Extract the [x, y] coordinate from the center of the cell holding the provided text.  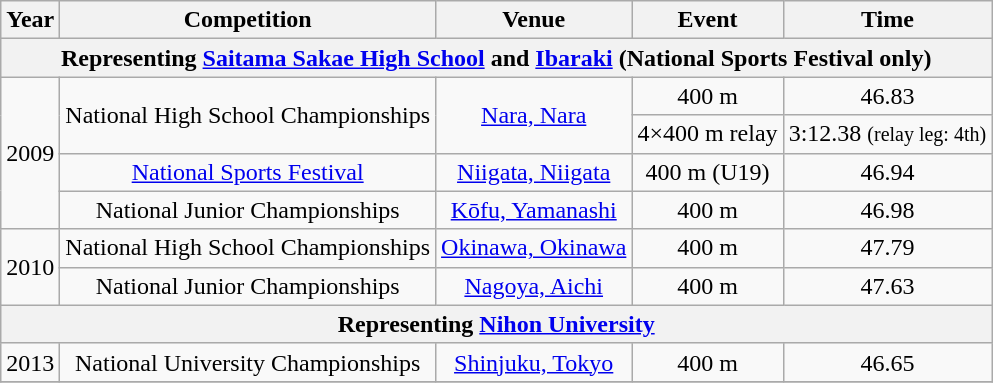
3:12.38 (relay leg: 4th) [888, 134]
2010 [30, 267]
Event [708, 20]
46.98 [888, 210]
Representing Nihon University [496, 324]
Okinawa, Okinawa [534, 248]
400 m (U19) [708, 172]
Competition [248, 20]
46.94 [888, 172]
Venue [534, 20]
2009 [30, 153]
Nara, Nara [534, 115]
46.65 [888, 362]
Year [30, 20]
Shinjuku, Tokyo [534, 362]
47.79 [888, 248]
Time [888, 20]
4×400 m relay [708, 134]
Niigata, Niigata [534, 172]
National Sports Festival [248, 172]
Kōfu, Yamanashi [534, 210]
2013 [30, 362]
46.83 [888, 96]
47.63 [888, 286]
National University Championships [248, 362]
Representing Saitama Sakae High School and Ibaraki (National Sports Festival only) [496, 58]
Nagoya, Aichi [534, 286]
